Search for the cell housing the specified text and yield its (X, Y) center coordinate. 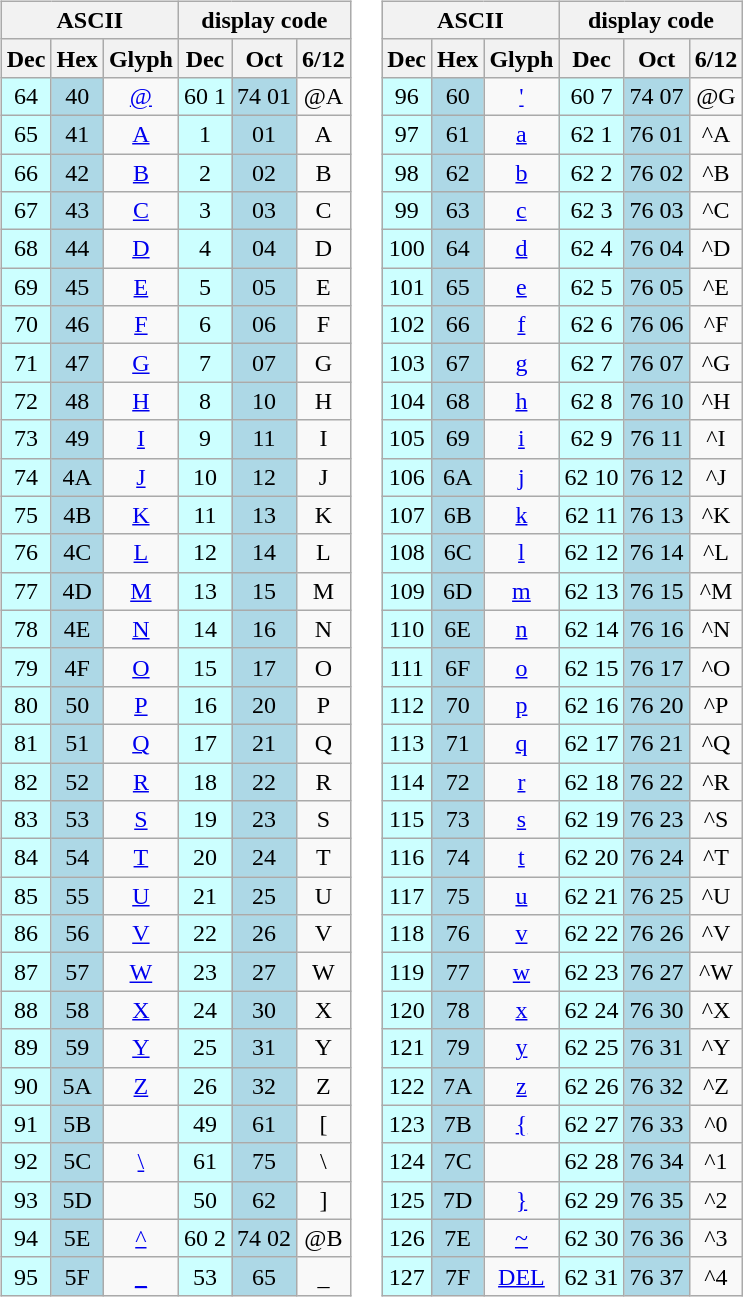
^ (140, 1238)
r (522, 781)
62 14 (592, 629)
52 (77, 781)
6D (458, 591)
106 (407, 477)
^C (716, 211)
62 20 (592, 858)
^4 (716, 1276)
^E (716, 287)
76 31 (656, 1048)
76 05 (656, 287)
84 (26, 858)
62 2 (592, 173)
62 7 (592, 363)
76 37 (656, 1276)
76 23 (656, 820)
76 22 (656, 781)
[ (324, 1124)
^I (716, 439)
^F (716, 325)
76 07 (656, 363)
76 21 (656, 743)
126 (407, 1238)
5A (77, 1086)
76 27 (656, 972)
83 (26, 820)
5E (77, 1238)
^H (716, 401)
86 (26, 934)
76 26 (656, 934)
k (522, 515)
x (522, 1010)
60 2 (204, 1238)
108 (407, 553)
30 (264, 1010)
07 (264, 363)
58 (77, 1010)
105 (407, 439)
7D (458, 1200)
q (522, 743)
@ (140, 96)
^K (716, 515)
62 28 (592, 1162)
76 04 (656, 249)
7 (204, 363)
101 (407, 287)
76 06 (656, 325)
62 31 (592, 1276)
112 (407, 705)
7E (458, 1238)
^U (716, 896)
107 (407, 515)
62 24 (592, 1010)
^B (716, 173)
62 21 (592, 896)
m (522, 591)
^V (716, 934)
t (522, 858)
@A (324, 96)
6E (458, 629)
51 (77, 743)
^M (716, 591)
62 5 (592, 287)
4F (77, 667)
93 (26, 1200)
113 (407, 743)
@G (716, 96)
62 8 (592, 401)
^Y (716, 1048)
05 (264, 287)
76 03 (656, 211)
18 (204, 781)
4C (77, 553)
^2 (716, 1200)
^L (716, 553)
^0 (716, 1124)
c (522, 211)
45 (77, 287)
^R (716, 781)
76 13 (656, 515)
76 10 (656, 401)
62 12 (592, 553)
] (324, 1200)
92 (26, 1162)
109 (407, 591)
u (522, 896)
47 (77, 363)
95 (26, 1276)
h (522, 401)
4E (77, 629)
62 13 (592, 591)
98 (407, 173)
103 (407, 363)
76 17 (656, 667)
114 (407, 781)
125 (407, 1200)
88 (26, 1010)
90 (26, 1086)
31 (264, 1048)
76 12 (656, 477)
44 (77, 249)
^A (716, 134)
116 (407, 858)
62 19 (592, 820)
57 (77, 972)
59 (77, 1048)
g (522, 363)
^T (716, 858)
^Z (716, 1086)
97 (407, 134)
91 (26, 1124)
03 (264, 211)
^J (716, 477)
6 (204, 325)
62 22 (592, 934)
~ (522, 1238)
27 (264, 972)
63 (458, 211)
06 (264, 325)
^X (716, 1010)
3 (204, 211)
^G (716, 363)
76 11 (656, 439)
55 (77, 896)
^W (716, 972)
43 (77, 211)
60 1 (204, 96)
o (522, 667)
76 32 (656, 1086)
117 (407, 896)
94 (26, 1238)
62 3 (592, 211)
62 11 (592, 515)
81 (26, 743)
76 24 (656, 858)
62 27 (592, 1124)
102 (407, 325)
8 (204, 401)
104 (407, 401)
7A (458, 1086)
85 (26, 896)
4D (77, 591)
02 (264, 173)
123 (407, 1124)
120 (407, 1010)
1 (204, 134)
5C (77, 1162)
} (522, 1200)
42 (77, 173)
89 (26, 1048)
87 (26, 972)
7C (458, 1162)
01 (264, 134)
l (522, 553)
i (522, 439)
6A (458, 477)
4 (204, 249)
127 (407, 1276)
DEL (522, 1276)
^Q (716, 743)
62 29 (592, 1200)
y (522, 1048)
62 6 (592, 325)
74 02 (264, 1238)
04 (264, 249)
^P (716, 705)
76 16 (656, 629)
96 (407, 96)
5B (77, 1124)
5F (77, 1276)
j (522, 477)
124 (407, 1162)
62 4 (592, 249)
80 (26, 705)
122 (407, 1086)
19 (204, 820)
5 (204, 287)
76 25 (656, 896)
121 (407, 1048)
74 07 (656, 96)
62 9 (592, 439)
w (522, 972)
v (522, 934)
48 (77, 401)
6B (458, 515)
n (522, 629)
p (522, 705)
76 34 (656, 1162)
76 33 (656, 1124)
62 17 (592, 743)
b (522, 173)
76 20 (656, 705)
6F (458, 667)
62 16 (592, 705)
62 25 (592, 1048)
6C (458, 553)
^O (716, 667)
s (522, 820)
^N (716, 629)
119 (407, 972)
40 (77, 96)
z (522, 1086)
76 14 (656, 553)
118 (407, 934)
9 (204, 439)
111 (407, 667)
a (522, 134)
^1 (716, 1162)
62 30 (592, 1238)
^S (716, 820)
54 (77, 858)
110 (407, 629)
^D (716, 249)
115 (407, 820)
{ (522, 1124)
62 23 (592, 972)
f (522, 325)
99 (407, 211)
32 (264, 1086)
60 7 (592, 96)
76 02 (656, 173)
62 18 (592, 781)
100 (407, 249)
5D (77, 1200)
7F (458, 1276)
56 (77, 934)
62 15 (592, 667)
76 35 (656, 1200)
^3 (716, 1238)
46 (77, 325)
60 (458, 96)
62 26 (592, 1086)
e (522, 287)
7B (458, 1124)
76 36 (656, 1238)
@B (324, 1238)
62 1 (592, 134)
4B (77, 515)
76 01 (656, 134)
82 (26, 781)
76 30 (656, 1010)
4A (77, 477)
' (522, 96)
d (522, 249)
62 10 (592, 477)
41 (77, 134)
76 15 (656, 591)
74 01 (264, 96)
2 (204, 173)
